Find where the given text appears and provide that cell's center as (x, y) coordinate. 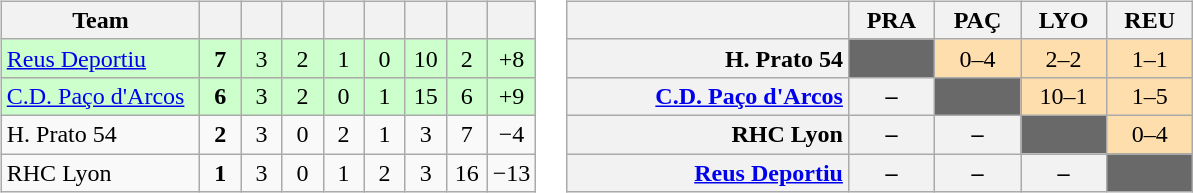
+8 (512, 58)
−13 (512, 173)
2–2 (1064, 58)
15 (426, 96)
16 (466, 173)
−4 (512, 134)
+9 (512, 96)
1–1 (1150, 58)
1–5 (1150, 96)
10–1 (1064, 96)
PAÇ (977, 20)
REU (1150, 20)
10 (426, 58)
LYO (1064, 20)
PRA (891, 20)
Team (100, 20)
